Return (X, Y) of the center of cell containing provided text 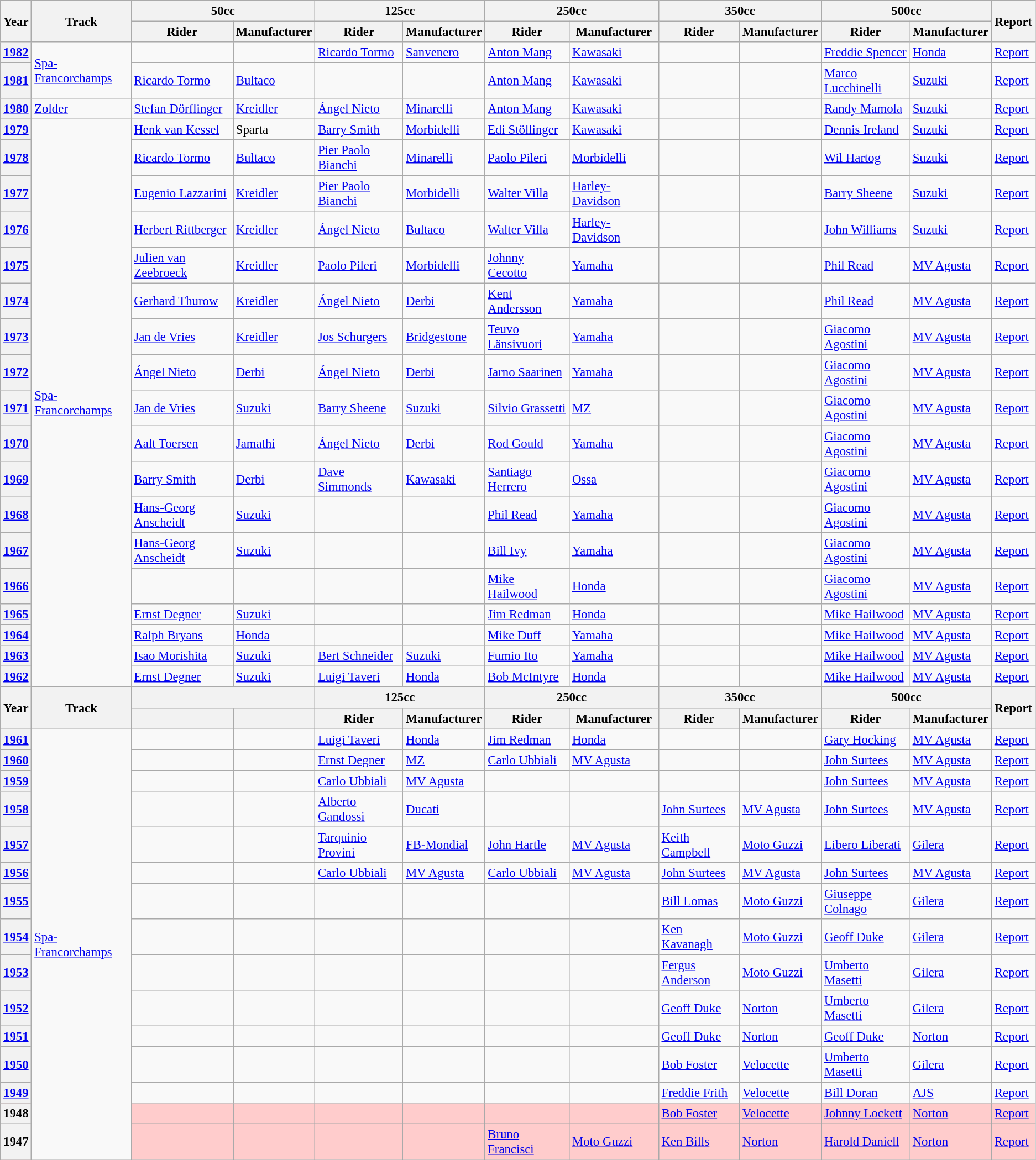
Tarquinio Provini (359, 844)
Libero Liberati (866, 844)
Bruno Francisci (527, 1142)
1967 (16, 550)
1956 (16, 873)
1970 (16, 443)
1974 (16, 301)
John Hartle (527, 844)
Sparta (274, 130)
Bob McIntyre (527, 677)
Jamathi (274, 443)
50cc (223, 11)
1953 (16, 973)
1973 (16, 336)
Mike Duff (527, 636)
Freddie Frith (699, 1093)
Bill Doran (866, 1093)
Jos Schurgers (359, 336)
1982 (16, 53)
1962 (16, 677)
1947 (16, 1142)
1969 (16, 480)
Isao Morishita (182, 656)
Wil Hartog (866, 158)
1976 (16, 230)
1954 (16, 937)
1955 (16, 901)
Santiago Herrero (527, 480)
Bert Schneider (359, 656)
Zolder (81, 109)
Harold Daniell (866, 1142)
Silvio Grassetti (527, 408)
Gerhard Thurow (182, 301)
Edi Stöllinger (527, 130)
Fumio Ito (527, 656)
Dennis Ireland (866, 130)
Bill Ivy (527, 550)
1971 (16, 408)
1972 (16, 372)
1980 (16, 109)
Jarno Saarinen (527, 372)
John Williams (866, 230)
Fergus Anderson (699, 973)
Sanvenero (444, 53)
1979 (16, 130)
1961 (16, 739)
1968 (16, 515)
1978 (16, 158)
1964 (16, 636)
Rod Gould (527, 443)
Eugenio Lazzarini (182, 193)
Bridgestone (444, 336)
Julien van Zeebroeck (182, 265)
Ken Kavanagh (699, 937)
1957 (16, 844)
Teuvo Länsivuori (527, 336)
Marco Lucchinelli (866, 81)
Herbert Rittberger (182, 230)
Ralph Bryans (182, 636)
Alberto Gandossi (359, 809)
Bill Lomas (699, 901)
Giuseppe Colnago (866, 901)
AJS (950, 1093)
Gary Hocking (866, 739)
1960 (16, 760)
1959 (16, 781)
Ducati (444, 809)
1963 (16, 656)
Henk van Kessel (182, 130)
Dave Simmonds (359, 480)
1950 (16, 1064)
1966 (16, 587)
Freddie Spencer (866, 53)
1975 (16, 265)
Ken Bills (699, 1142)
1949 (16, 1093)
1951 (16, 1037)
Johnny Lockett (866, 1114)
Ossa (614, 480)
1958 (16, 809)
1952 (16, 1008)
1965 (16, 615)
Stefan Dörflinger (182, 109)
1948 (16, 1114)
Kent Andersson (527, 301)
1977 (16, 193)
Keith Campbell (699, 844)
Aalt Toersen (182, 443)
FB-Mondial (444, 844)
1981 (16, 81)
Randy Mamola (866, 109)
Johnny Cecotto (527, 265)
